Find where the given text appears and provide that cell's center as (x, y) coordinate. 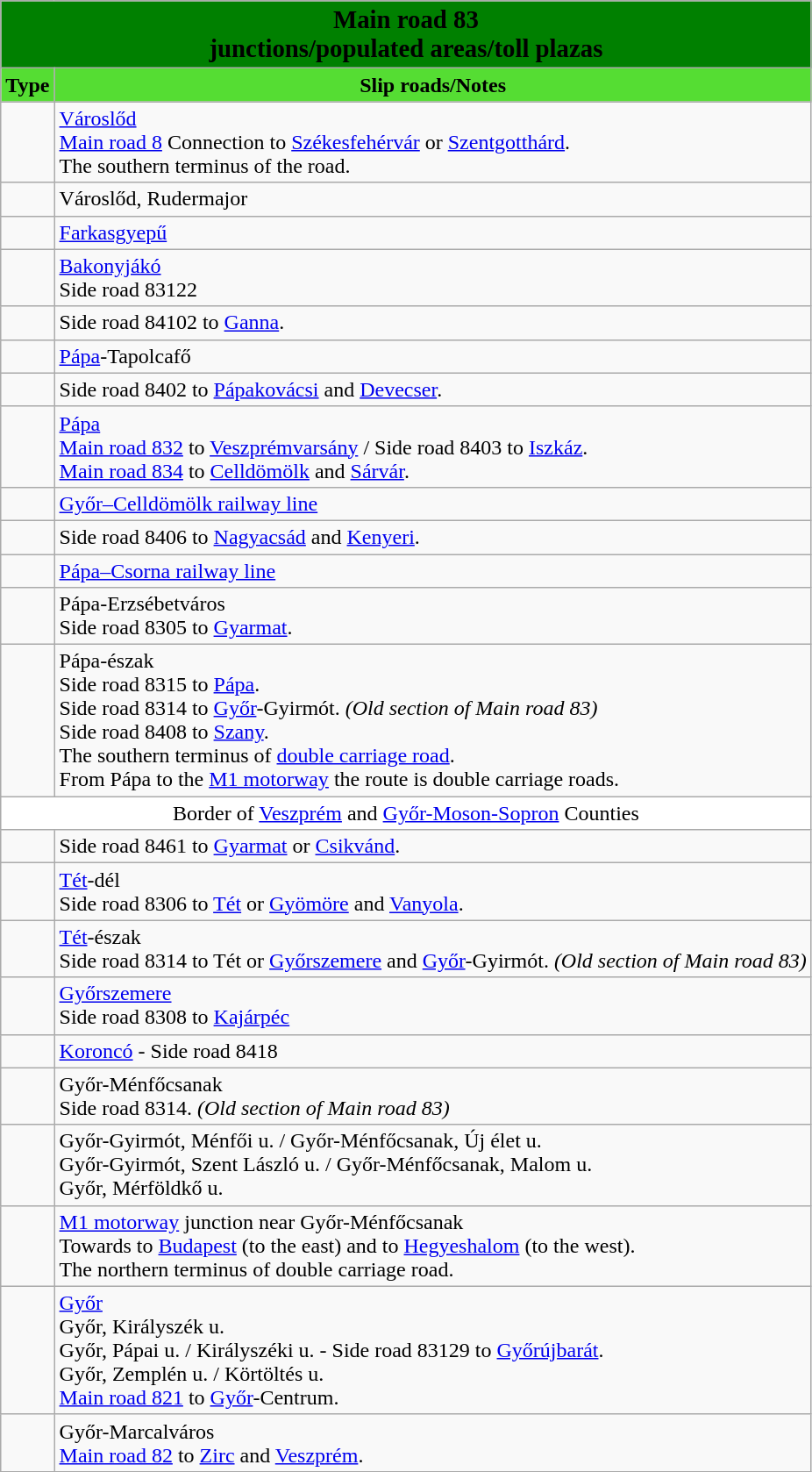
Győr-Gyirmót, Ménfői u. / Győr-Ménfőcsanak, Új élet u.Győr-Gyirmót, Szent László u. / Győr-Ménfőcsanak, Malom u.Győr, Mérföldkő u. (433, 1165)
Type (28, 85)
Tét-délSide road 8306 to Tét or Gyömöre and Vanyola. (433, 891)
GyőrszemereSide road 8308 to Kajárpéc (433, 1005)
PápaMain road 832 to Veszprémvarsány / Side road 8403 to Iszkáz. Main road 834 to Celldömölk and Sárvár. (433, 447)
Side road 8402 to Pápakovácsi and Devecser. (433, 389)
Győr–Celldömölk railway line (433, 504)
Pápa-Tapolcafő (433, 356)
Main road 83junctions/populated areas/toll plazas (406, 35)
Pápa–Csorna railway line (433, 571)
BakonyjákóSide road 83122 (433, 277)
Városlőd Main road 8 Connection to Székesfehérvár or Szentgotthárd.The southern terminus of the road. (433, 142)
Tét-északSide road 8314 to Tét or Győrszemere and Győr-Gyirmót. (Old section of Main road 83) (433, 949)
Slip roads/Notes (433, 85)
Side road 84102 to Ganna. (433, 323)
Pápa-ErzsébetvárosSide road 8305 to Gyarmat. (433, 616)
Side road 8406 to Nagyacsád and Kenyeri. (433, 537)
Győr-Marcalváros Main road 82 to Zirc and Veszprém. (433, 1442)
Border of Veszprém and Győr-Moson-Sopron Counties (406, 813)
Farkasgyepű (433, 232)
Koroncó - Side road 8418 (433, 1051)
Városlőd, Rudermajor (433, 199)
Győr-MénfőcsanakSide road 8314. (Old section of Main road 83) (433, 1097)
Side road 8461 to Gyarmat or Csikvánd. (433, 847)
